Return the (x, y) coordinate for the center point of the cell that contains the specified text.  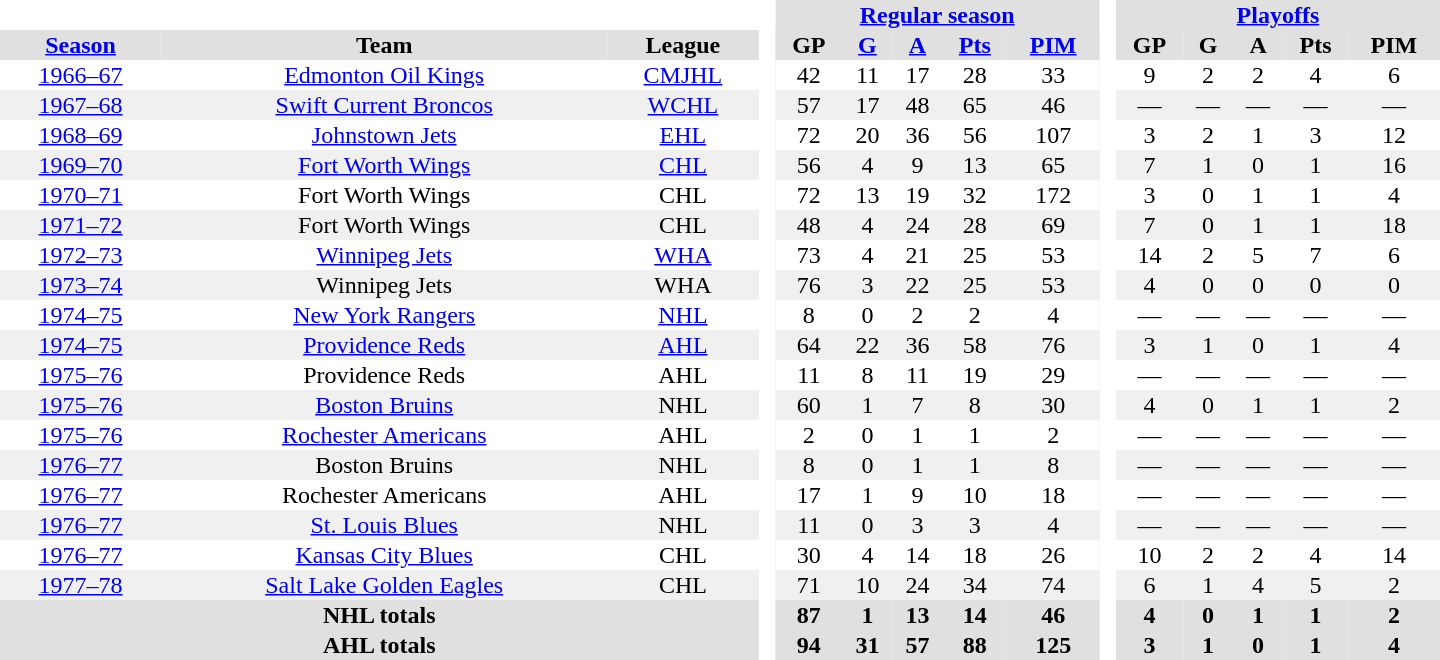
EHL (682, 135)
125 (1053, 645)
74 (1053, 585)
Season (80, 45)
32 (974, 195)
42 (808, 75)
58 (974, 345)
29 (1053, 375)
21 (917, 255)
Edmonton Oil Kings (384, 75)
1968–69 (80, 135)
94 (808, 645)
Johnstown Jets (384, 135)
20 (867, 135)
60 (808, 405)
Team (384, 45)
1973–74 (80, 285)
1977–78 (80, 585)
Playoffs (1278, 15)
33 (1053, 75)
1969–70 (80, 165)
1971–72 (80, 225)
New York Rangers (384, 315)
107 (1053, 135)
26 (1053, 555)
AHL totals (380, 645)
WCHL (682, 105)
Swift Current Broncos (384, 105)
1970–71 (80, 195)
64 (808, 345)
Regular season (937, 15)
St. Louis Blues (384, 525)
172 (1053, 195)
Salt Lake Golden Eagles (384, 585)
1966–67 (80, 75)
12 (1394, 135)
73 (808, 255)
69 (1053, 225)
16 (1394, 165)
34 (974, 585)
71 (808, 585)
87 (808, 615)
NHL totals (380, 615)
1972–73 (80, 255)
Kansas City Blues (384, 555)
1967–68 (80, 105)
League (682, 45)
88 (974, 645)
31 (867, 645)
CMJHL (682, 75)
